Scan for the cell matching the given text and deliver its (X, Y) coordinate at center. 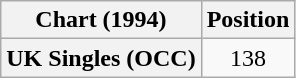
UK Singles (OCC) (101, 58)
Position (248, 20)
138 (248, 58)
Chart (1994) (101, 20)
